Find where the given text appears and provide that cell's center as (X, Y) coordinate. 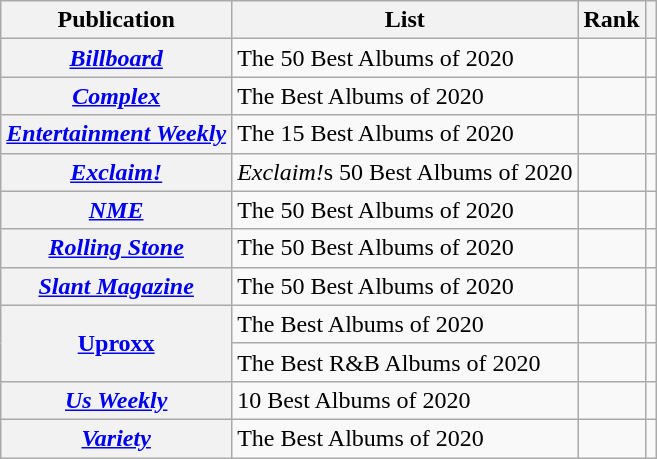
Us Weekly (116, 400)
Slant Magazine (116, 286)
Complex (116, 96)
Rank (612, 20)
Exclaim!s 50 Best Albums of 2020 (405, 172)
Publication (116, 20)
Uproxx (116, 343)
10 Best Albums of 2020 (405, 400)
Billboard (116, 58)
Entertainment Weekly (116, 134)
The 15 Best Albums of 2020 (405, 134)
Rolling Stone (116, 248)
The Best R&B Albums of 2020 (405, 362)
List (405, 20)
Variety (116, 438)
Exclaim! (116, 172)
NME (116, 210)
